Provide the (X, Y) coordinate of the cell's center where the given text is located.  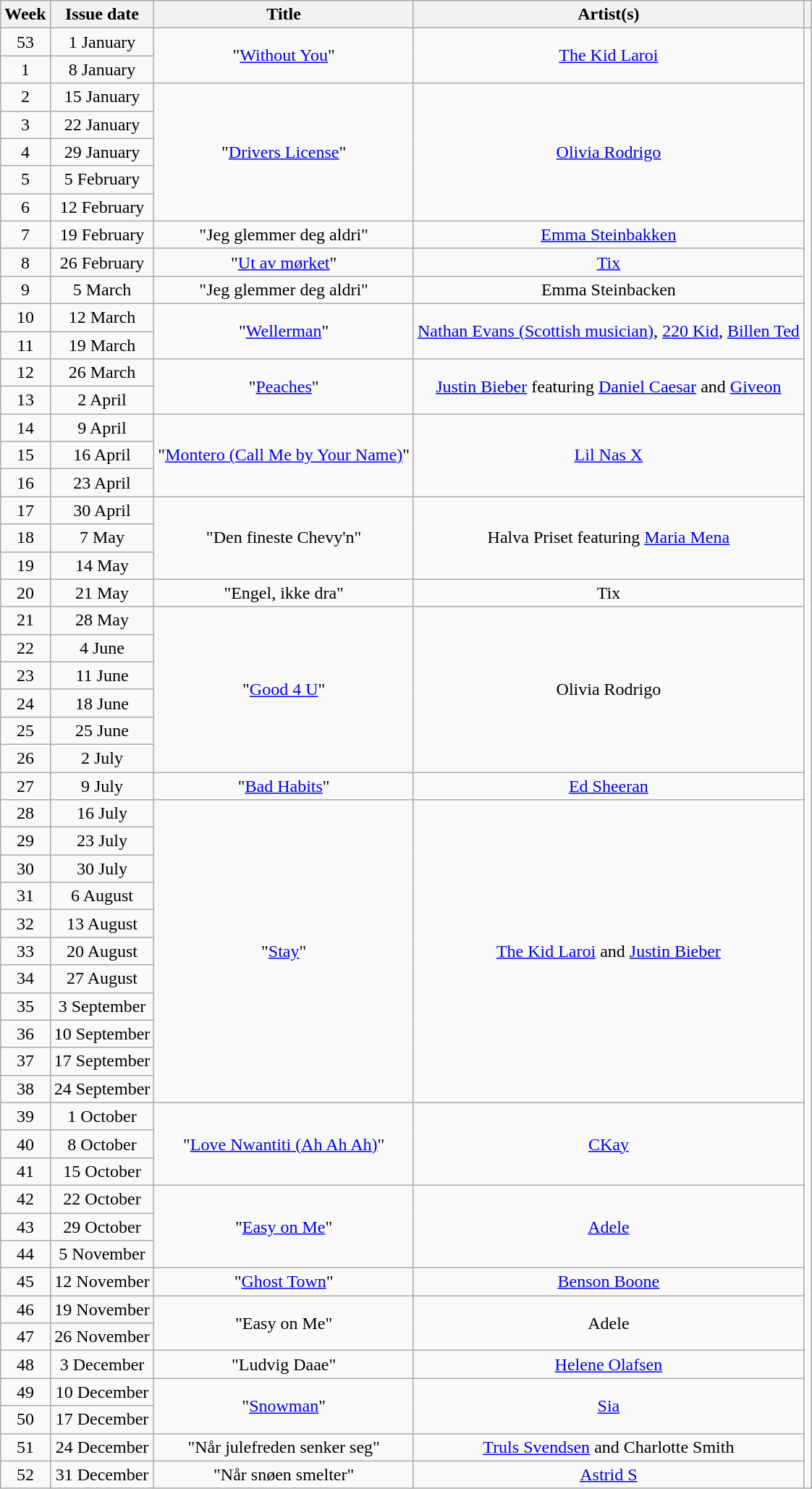
23 April (102, 483)
28 May (102, 620)
43 (25, 1227)
10 September (102, 1034)
38 (25, 1089)
19 February (102, 235)
"Good 4 U" (284, 689)
26 March (102, 373)
"Ut av mørket" (284, 262)
18 June (102, 703)
37 (25, 1061)
29 October (102, 1227)
Nathan Evans (Scottish musician), 220 Kid, Billen Ted (608, 331)
47 (25, 1337)
26 (25, 758)
17 December (102, 1420)
34 (25, 979)
1 October (102, 1116)
Week (25, 14)
Lil Nas X (608, 455)
12 February (102, 207)
5 February (102, 180)
29 January (102, 152)
"Den fineste Chevy'n" (284, 538)
12 November (102, 1282)
27 August (102, 979)
24 (25, 703)
44 (25, 1254)
"Wellerman" (284, 331)
Benson Boone (608, 1282)
20 August (102, 951)
20 (25, 593)
10 December (102, 1392)
6 (25, 207)
"Ludvig Daae" (284, 1364)
35 (25, 1006)
28 (25, 814)
8 October (102, 1144)
"Når snøen smelter" (284, 1475)
50 (25, 1420)
1 (25, 69)
14 May (102, 565)
4 June (102, 648)
12 (25, 373)
5 (25, 180)
52 (25, 1475)
49 (25, 1392)
Halva Priset featuring Maria Mena (608, 538)
Issue date (102, 14)
30 (25, 869)
22 October (102, 1199)
7 May (102, 538)
2 July (102, 758)
8 January (102, 69)
Astrid S (608, 1475)
17 (25, 510)
"Without You" (284, 56)
40 (25, 1144)
26 November (102, 1337)
2 (25, 97)
15 (25, 455)
31 December (102, 1475)
The Kid Laroi and Justin Bieber (608, 951)
5 November (102, 1254)
11 June (102, 675)
9 April (102, 428)
3 December (102, 1364)
Emma Steinbacken (608, 290)
Emma Steinbakken (608, 235)
CKay (608, 1144)
53 (25, 42)
10 (25, 317)
13 August (102, 924)
Truls Svendsen and Charlotte Smith (608, 1447)
24 December (102, 1447)
8 (25, 262)
12 March (102, 317)
19 (25, 565)
41 (25, 1171)
"Stay" (284, 951)
"Engel, ikke dra" (284, 593)
"Bad Habits" (284, 785)
2 April (102, 400)
19 March (102, 345)
23 July (102, 841)
29 (25, 841)
16 April (102, 455)
36 (25, 1034)
"Drivers License" (284, 152)
Title (284, 14)
"Love Nwantiti (Ah Ah Ah)" (284, 1144)
17 September (102, 1061)
13 (25, 400)
18 (25, 538)
11 (25, 345)
"Peaches" (284, 387)
16 (25, 483)
"Når julefreden senker seg" (284, 1447)
Artist(s) (608, 14)
Helene Olafsen (608, 1364)
30 July (102, 869)
21 (25, 620)
5 March (102, 290)
39 (25, 1116)
4 (25, 152)
14 (25, 428)
16 July (102, 814)
31 (25, 896)
24 September (102, 1089)
23 (25, 675)
26 February (102, 262)
Ed Sheeran (608, 785)
9 (25, 290)
51 (25, 1447)
30 April (102, 510)
3 September (102, 1006)
"Ghost Town" (284, 1282)
48 (25, 1364)
7 (25, 235)
21 May (102, 593)
42 (25, 1199)
3 (25, 125)
46 (25, 1309)
"Snowman" (284, 1406)
Justin Bieber featuring Daniel Caesar and Giveon (608, 387)
"Montero (Call Me by Your Name)" (284, 455)
45 (25, 1282)
25 June (102, 730)
19 November (102, 1309)
15 January (102, 97)
33 (25, 951)
6 August (102, 896)
22 January (102, 125)
1 January (102, 42)
32 (25, 924)
27 (25, 785)
9 July (102, 785)
25 (25, 730)
15 October (102, 1171)
Sia (608, 1406)
The Kid Laroi (608, 56)
22 (25, 648)
